Output the (x, y) coordinate of the center of the cell containing the given text.  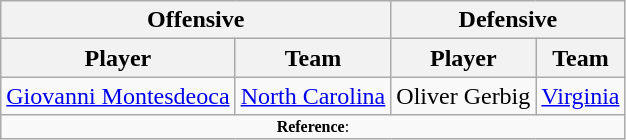
Oliver Gerbig (464, 96)
Reference: (313, 127)
Defensive (508, 20)
Offensive (196, 20)
North Carolina (313, 96)
Virginia (580, 96)
Giovanni Montesdeoca (118, 96)
